Search for the cell housing the specified text and yield its (x, y) center coordinate. 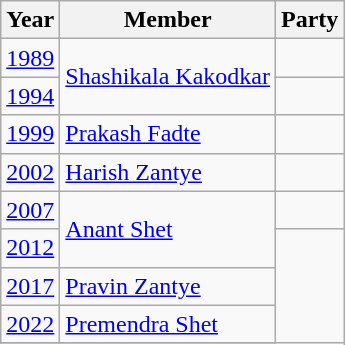
Party (309, 20)
Member (168, 20)
1994 (30, 96)
Harish Zantye (168, 172)
Premendra Shet (168, 324)
Pravin Zantye (168, 286)
2017 (30, 286)
2007 (30, 210)
1999 (30, 134)
Anant Shet (168, 229)
Shashikala Kakodkar (168, 77)
1989 (30, 58)
Year (30, 20)
2022 (30, 324)
2012 (30, 248)
Prakash Fadte (168, 134)
2002 (30, 172)
